Determine the [x, y] coordinate at the center of the cell enclosing the given text.  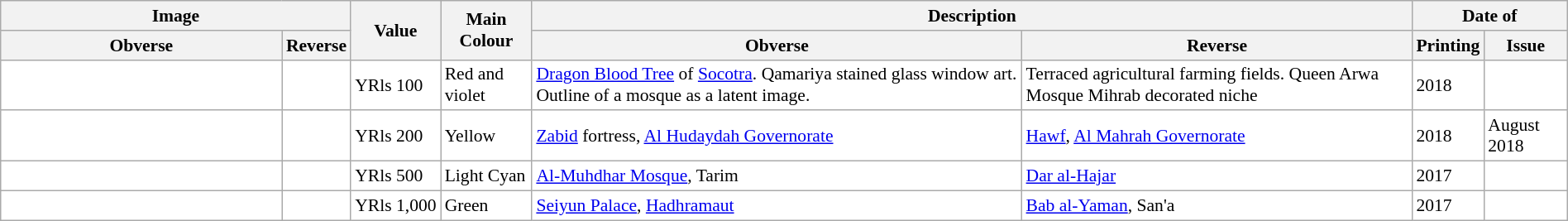
Yellow [486, 136]
Red and violet [486, 84]
Bab al-Yaman, San'a [1217, 205]
Description [972, 16]
Al-Muhdhar Mosque, Tarim [777, 175]
YRls 500 [395, 175]
Light Cyan [486, 175]
August 2018 [1525, 136]
Date of [1489, 16]
Image [175, 16]
Green [486, 205]
Seiyun Palace, Hadhramaut [777, 205]
Value [395, 30]
Dragon Blood Tree of Socotra. Qamariya stained glass window art. Outline of a mosque as a latent image. [777, 84]
Main Colour [486, 30]
Dar al-Hajar [1217, 175]
YRls 100 [395, 84]
Printing [1447, 45]
Hawf, Al Mahrah Governorate [1217, 136]
YRls 200 [395, 136]
YRls 1,000 [395, 205]
Issue [1525, 45]
Terraced agricultural farming fields. Queen Arwa Mosque Mihrab decorated niche [1217, 84]
Zabid fortress, Al Hudaydah Governorate [777, 136]
